Extract the [x, y] coordinate from the center of the cell holding the provided text.  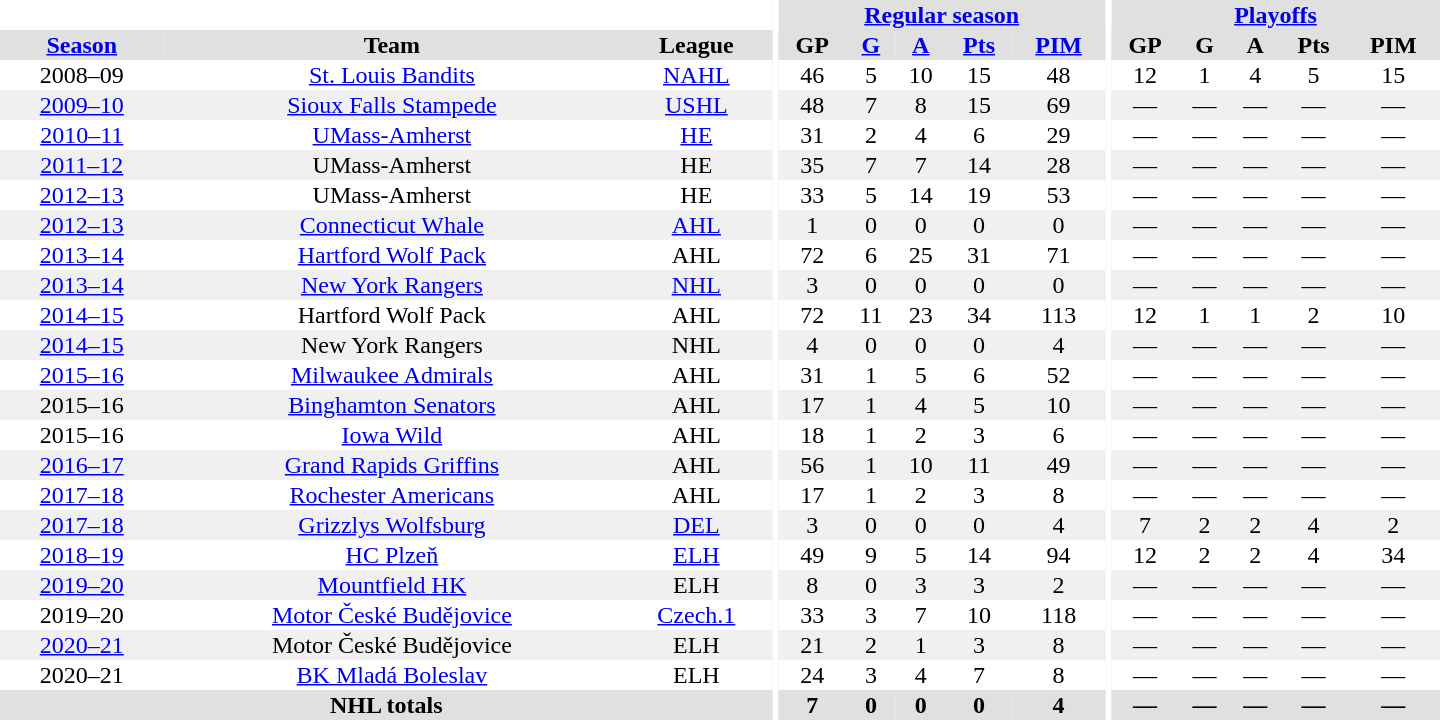
Iowa Wild [392, 435]
71 [1058, 255]
Playoffs [1276, 15]
25 [920, 255]
24 [812, 675]
28 [1058, 165]
52 [1058, 375]
NHL totals [386, 705]
23 [920, 315]
NAHL [696, 75]
Binghamton Senators [392, 405]
94 [1058, 555]
69 [1058, 105]
35 [812, 165]
League [696, 45]
St. Louis Bandits [392, 75]
56 [812, 465]
2016–17 [82, 465]
USHL [696, 105]
Rochester Americans [392, 495]
113 [1058, 315]
2018–19 [82, 555]
BK Mladá Boleslav [392, 675]
HC Plzeň [392, 555]
Regular season [942, 15]
19 [979, 195]
Czech.1 [696, 615]
Team [392, 45]
18 [812, 435]
2008–09 [82, 75]
DEL [696, 525]
46 [812, 75]
Mountfield HK [392, 585]
Grand Rapids Griffins [392, 465]
Milwaukee Admirals [392, 375]
29 [1058, 135]
2010–11 [82, 135]
9 [870, 555]
Sioux Falls Stampede [392, 105]
Connecticut Whale [392, 225]
2011–12 [82, 165]
53 [1058, 195]
Season [82, 45]
21 [812, 645]
118 [1058, 615]
2009–10 [82, 105]
Grizzlys Wolfsburg [392, 525]
